Capture the cell that displays the provided text and extract its (X, Y) central coordinate. 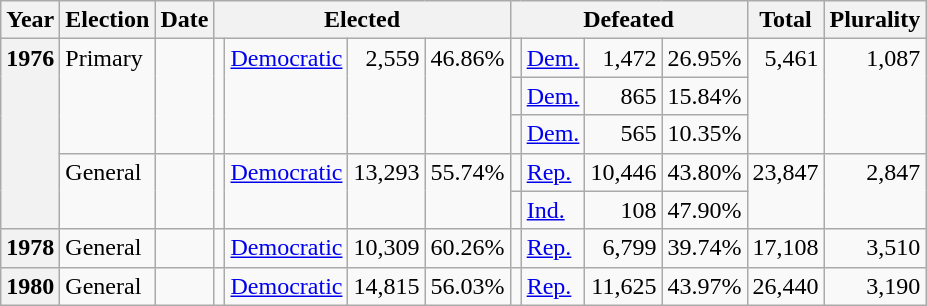
10,309 (386, 248)
6,799 (624, 248)
3,510 (875, 248)
47.90% (704, 210)
Total (786, 20)
55.74% (468, 191)
11,625 (624, 286)
1,472 (624, 58)
5,461 (786, 96)
865 (624, 96)
Defeated (628, 20)
17,108 (786, 248)
2,847 (875, 191)
46.86% (468, 96)
Plurality (875, 20)
26.95% (704, 58)
Elected (362, 20)
108 (624, 210)
14,815 (386, 286)
60.26% (468, 248)
565 (624, 134)
56.03% (468, 286)
2,559 (386, 96)
23,847 (786, 191)
15.84% (704, 96)
26,440 (786, 286)
10.35% (704, 134)
10,446 (624, 172)
1980 (30, 286)
Year (30, 20)
39.74% (704, 248)
13,293 (386, 191)
1,087 (875, 96)
3,190 (875, 286)
Primary (108, 96)
Ind. (553, 210)
43.80% (704, 172)
1978 (30, 248)
1976 (30, 134)
Election (108, 20)
Date (184, 20)
43.97% (704, 286)
